Provide the (x, y) coordinate of the cell's center where the given text is located.  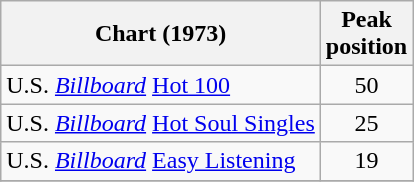
25 (366, 123)
50 (366, 85)
19 (366, 161)
Chart (1973) (161, 34)
Peakposition (366, 34)
U.S. Billboard Easy Listening (161, 161)
U.S. Billboard Hot Soul Singles (161, 123)
U.S. Billboard Hot 100 (161, 85)
